Identify which cell holds the provided text, then report its (X, Y) central coordinate. 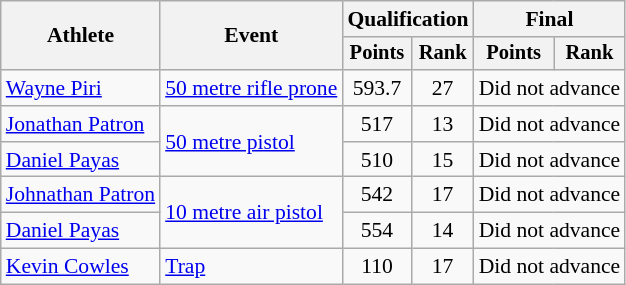
110 (376, 267)
Kevin Cowles (80, 267)
Trap (251, 267)
15 (443, 160)
10 metre air pistol (251, 212)
Jonathan Patron (80, 124)
13 (443, 124)
27 (443, 88)
542 (376, 195)
Athlete (80, 36)
510 (376, 160)
Final (550, 19)
50 metre pistol (251, 142)
50 metre rifle prone (251, 88)
Johnathan Patron (80, 195)
554 (376, 231)
Qualification (408, 19)
593.7 (376, 88)
Wayne Piri (80, 88)
14 (443, 231)
517 (376, 124)
Event (251, 36)
